Capture the cell that displays the provided text and extract its (X, Y) central coordinate. 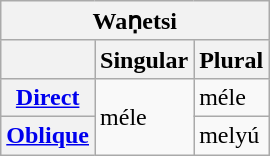
Direct (48, 97)
Oblique (48, 135)
Singular (144, 59)
Plural (232, 59)
Waṇetsi (135, 21)
melyú (232, 135)
